Return [X, Y] of the center of cell containing provided text 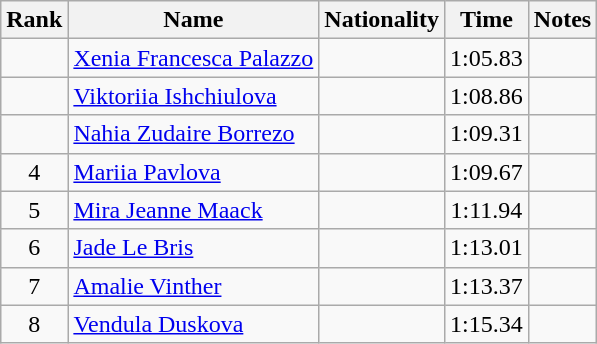
Xenia Francesca Palazzo [194, 58]
Rank [34, 20]
Name [194, 20]
Amalie Vinther [194, 286]
7 [34, 286]
Vendula Duskova [194, 324]
Nahia Zudaire Borrezo [194, 134]
Mariia Pavlova [194, 172]
Nationality [382, 20]
1:09.31 [487, 134]
6 [34, 248]
Jade Le Bris [194, 248]
1:08.86 [487, 96]
Viktoriia Ishchiulova [194, 96]
1:13.01 [487, 248]
Mira Jeanne Maack [194, 210]
Notes [562, 20]
1:13.37 [487, 286]
4 [34, 172]
8 [34, 324]
5 [34, 210]
1:11.94 [487, 210]
1:15.34 [487, 324]
1:09.67 [487, 172]
Time [487, 20]
1:05.83 [487, 58]
